Determine the [x, y] coordinate at the center of the cell enclosing the given text.  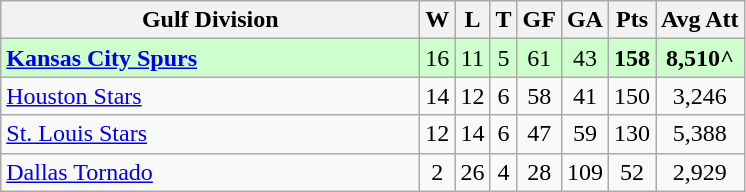
St. Louis Stars [210, 134]
GA [584, 20]
109 [584, 172]
Houston Stars [210, 96]
58 [539, 96]
W [438, 20]
3,246 [700, 96]
5,388 [700, 134]
61 [539, 58]
GF [539, 20]
2 [438, 172]
11 [472, 58]
41 [584, 96]
26 [472, 172]
Avg Att [700, 20]
Gulf Division [210, 20]
Pts [632, 20]
L [472, 20]
52 [632, 172]
150 [632, 96]
T [504, 20]
47 [539, 134]
59 [584, 134]
28 [539, 172]
2,929 [700, 172]
16 [438, 58]
43 [584, 58]
158 [632, 58]
5 [504, 58]
8,510^ [700, 58]
130 [632, 134]
Dallas Tornado [210, 172]
Kansas City Spurs [210, 58]
4 [504, 172]
